Identify which cell holds the provided text, then report its [x, y] central coordinate. 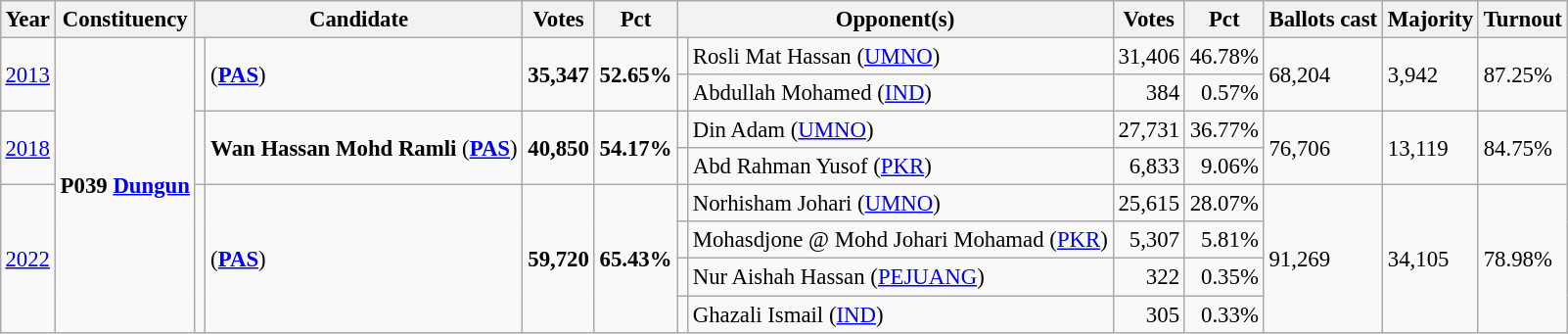
Turnout [1523, 20]
6,833 [1149, 167]
27,731 [1149, 130]
2018 [27, 149]
68,204 [1323, 74]
78.98% [1523, 259]
Ghazali Ismail (IND) [900, 314]
Constituency [125, 20]
Nur Aishah Hassan (PEJUANG) [900, 277]
Opponent(s) [895, 20]
322 [1149, 277]
2022 [27, 259]
59,720 [558, 259]
40,850 [558, 149]
Din Adam (UMNO) [900, 130]
Year [27, 20]
Norhisham Johari (UMNO) [900, 204]
Abd Rahman Yusof (PKR) [900, 167]
Ballots cast [1323, 20]
Wan Hassan Mohd Ramli (PAS) [364, 149]
Rosli Mat Hassan (UMNO) [900, 56]
36.77% [1223, 130]
76,706 [1323, 149]
25,615 [1149, 204]
2013 [27, 74]
54.17% [636, 149]
384 [1149, 93]
13,119 [1431, 149]
P039 Dungun [125, 184]
52.65% [636, 74]
65.43% [636, 259]
Candidate [358, 20]
Majority [1431, 20]
5,307 [1149, 240]
3,942 [1431, 74]
5.81% [1223, 240]
84.75% [1523, 149]
305 [1149, 314]
0.35% [1223, 277]
0.33% [1223, 314]
91,269 [1323, 259]
35,347 [558, 74]
46.78% [1223, 56]
34,105 [1431, 259]
87.25% [1523, 74]
Abdullah Mohamed (IND) [900, 93]
31,406 [1149, 56]
0.57% [1223, 93]
Mohasdjone @ Mohd Johari Mohamad (PKR) [900, 240]
28.07% [1223, 204]
9.06% [1223, 167]
